Return [X, Y] of the center of cell containing provided text 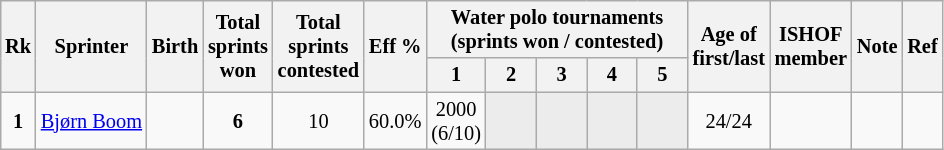
Water polo tournaments(sprints won / contested) [556, 29]
6 [238, 121]
4 [612, 75]
2 [511, 75]
Totalsprintswon [238, 46]
Birth [175, 46]
Ref [922, 46]
3 [561, 75]
Totalsprintscontested [318, 46]
Bjørn Boom [92, 121]
Rk [18, 46]
60.0% [395, 121]
Note [877, 46]
Sprinter [92, 46]
Age offirst/last [729, 46]
Eff % [395, 46]
10 [318, 121]
24/24 [729, 121]
5 [662, 75]
2000(6/10) [456, 121]
ISHOFmember [811, 46]
